Extract the [x, y] coordinate from the center of the cell holding the provided text.  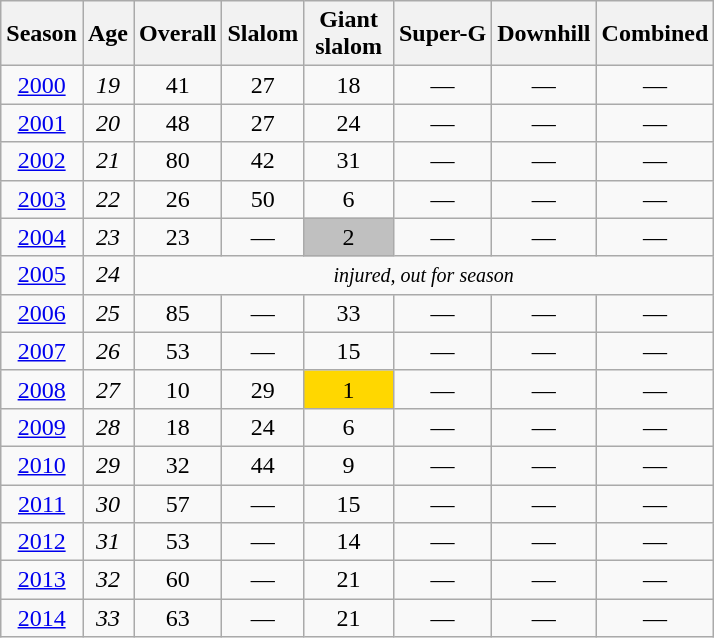
30 [108, 503]
2010 [42, 465]
60 [178, 580]
2002 [42, 161]
2004 [42, 237]
2009 [42, 427]
2007 [42, 351]
25 [108, 313]
Giant slalom [349, 34]
57 [178, 503]
2000 [42, 85]
Overall [178, 34]
48 [178, 123]
Combined [655, 34]
20 [108, 123]
2006 [42, 313]
Slalom [263, 34]
2012 [42, 542]
10 [178, 389]
85 [178, 313]
2013 [42, 580]
Age [108, 34]
injured, out for season [424, 275]
2008 [42, 389]
Super-G [442, 34]
2014 [42, 618]
28 [108, 427]
19 [108, 85]
80 [178, 161]
2005 [42, 275]
Season [42, 34]
44 [263, 465]
2011 [42, 503]
2003 [42, 199]
50 [263, 199]
14 [349, 542]
41 [178, 85]
2001 [42, 123]
2 [349, 237]
1 [349, 389]
42 [263, 161]
Downhill [544, 34]
63 [178, 618]
22 [108, 199]
9 [349, 465]
